Find where the given text appears and provide that cell's center as (X, Y) coordinate. 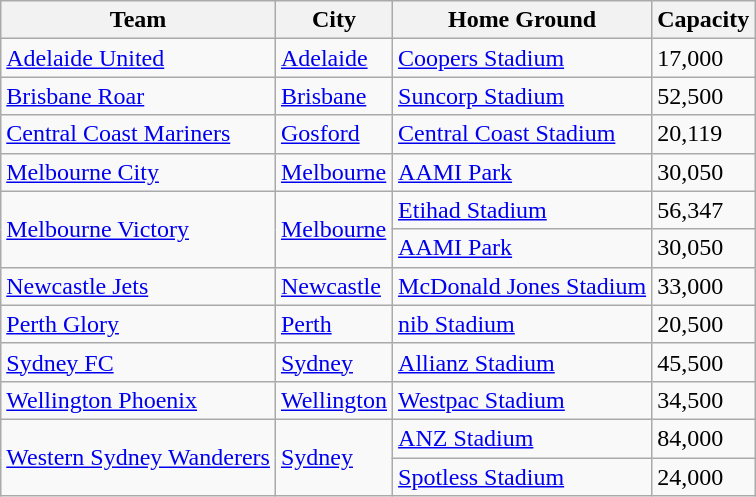
84,000 (704, 438)
Spotless Stadium (522, 477)
Newcastle Jets (138, 286)
Perth (334, 324)
Allianz Stadium (522, 362)
Adelaide United (138, 58)
Home Ground (522, 20)
Newcastle (334, 286)
nib Stadium (522, 324)
City (334, 20)
24,000 (704, 477)
20,119 (704, 134)
Wellington (334, 400)
Perth Glory (138, 324)
Coopers Stadium (522, 58)
Capacity (704, 20)
34,500 (704, 400)
Suncorp Stadium (522, 96)
17,000 (704, 58)
Melbourne Victory (138, 229)
Adelaide (334, 58)
Wellington Phoenix (138, 400)
56,347 (704, 210)
Etihad Stadium (522, 210)
Western Sydney Wanderers (138, 457)
45,500 (704, 362)
McDonald Jones Stadium (522, 286)
33,000 (704, 286)
Central Coast Stadium (522, 134)
Melbourne City (138, 172)
ANZ Stadium (522, 438)
Central Coast Mariners (138, 134)
Brisbane Roar (138, 96)
20,500 (704, 324)
Gosford (334, 134)
52,500 (704, 96)
Sydney FC (138, 362)
Team (138, 20)
Brisbane (334, 96)
Westpac Stadium (522, 400)
